Return [x, y] of the center of cell containing provided text 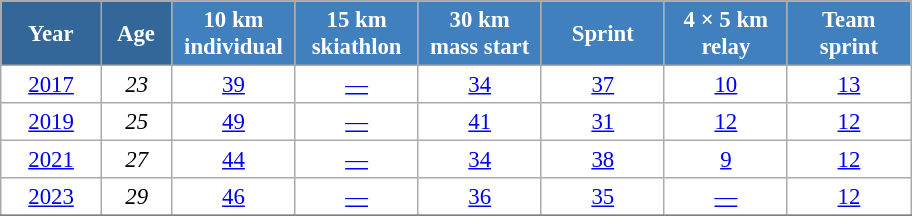
29 [136, 197]
4 × 5 km relay [726, 34]
2021 [52, 160]
9 [726, 160]
46 [234, 197]
2017 [52, 85]
39 [234, 85]
38 [602, 160]
36 [480, 197]
35 [602, 197]
44 [234, 160]
2023 [52, 197]
Team sprint [848, 34]
49 [234, 122]
2019 [52, 122]
23 [136, 85]
10 [726, 85]
27 [136, 160]
Sprint [602, 34]
13 [848, 85]
30 km mass start [480, 34]
15 km skiathlon [356, 34]
10 km individual [234, 34]
41 [480, 122]
31 [602, 122]
25 [136, 122]
Year [52, 34]
37 [602, 85]
Age [136, 34]
